Capture the cell that displays the provided text and extract its (X, Y) central coordinate. 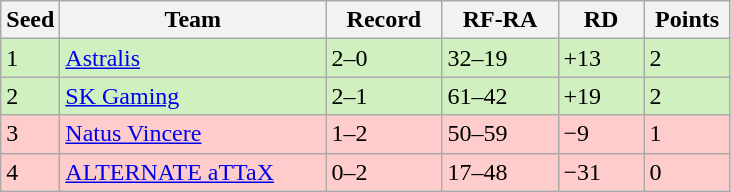
32–19 (500, 58)
Natus Vincere (193, 134)
2–0 (384, 58)
0 (687, 172)
Record (384, 20)
Team (193, 20)
4 (30, 172)
3 (30, 134)
Seed (30, 20)
0–2 (384, 172)
RF-RA (500, 20)
+19 (601, 96)
2–1 (384, 96)
50–59 (500, 134)
RD (601, 20)
17–48 (500, 172)
−31 (601, 172)
−9 (601, 134)
61–42 (500, 96)
+13 (601, 58)
1–2 (384, 134)
SK Gaming (193, 96)
ALTERNATE aTTaX (193, 172)
Astralis (193, 58)
Points (687, 20)
